For the text-containing cell, return its midpoint in [x, y] coordinate format. 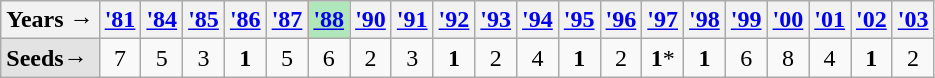
'95 [579, 20]
'91 [412, 20]
7 [120, 58]
'00 [788, 20]
'01 [830, 20]
'94 [538, 20]
Years → [50, 20]
'02 [871, 20]
'86 [245, 20]
'88 [329, 20]
'03 [913, 20]
'81 [120, 20]
1* [663, 58]
'96 [621, 20]
'93 [496, 20]
'99 [746, 20]
'97 [663, 20]
'84 [162, 20]
Seeds→ [50, 58]
'98 [705, 20]
8 [788, 58]
'85 [204, 20]
'87 [287, 20]
'92 [454, 20]
'90 [371, 20]
